Locate the cell with the specified text and output its [x, y] center coordinate. 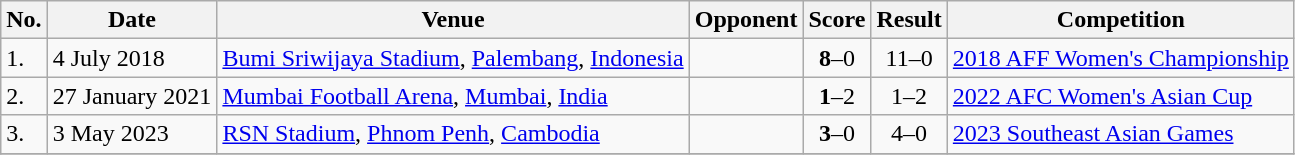
Venue [453, 20]
2022 AFC Women's Asian Cup [1120, 96]
Opponent [746, 20]
3. [24, 134]
Mumbai Football Arena, Mumbai, India [453, 96]
4 July 2018 [132, 58]
11–0 [909, 58]
1. [24, 58]
Competition [1120, 20]
2. [24, 96]
27 January 2021 [132, 96]
Bumi Sriwijaya Stadium, Palembang, Indonesia [453, 58]
8–0 [837, 58]
3 May 2023 [132, 134]
Score [837, 20]
4–0 [909, 134]
2023 Southeast Asian Games [1120, 134]
3–0 [837, 134]
No. [24, 20]
2018 AFF Women's Championship [1120, 58]
Result [909, 20]
Date [132, 20]
RSN Stadium, Phnom Penh, Cambodia [453, 134]
